Return [X, Y] of the center of cell containing provided text 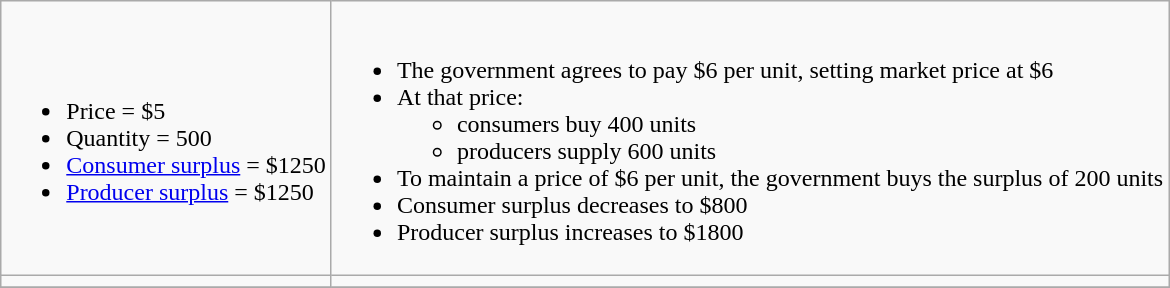
Price = $5Quantity = 500Consumer surplus = $1250Producer surplus = $1250 [166, 138]
